Provide the (x, y) coordinate of the cell's center where the given text is located.  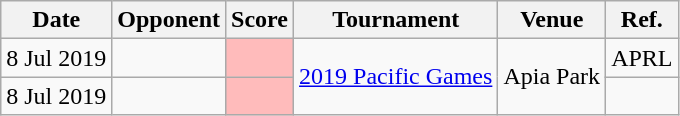
APRL (642, 58)
Venue (552, 20)
Tournament (396, 20)
Opponent (169, 20)
Score (260, 20)
Date (56, 20)
2019 Pacific Games (396, 77)
Apia Park (552, 77)
Ref. (642, 20)
